From the cell containing the given text, extract its center point as [X, Y] coordinate. 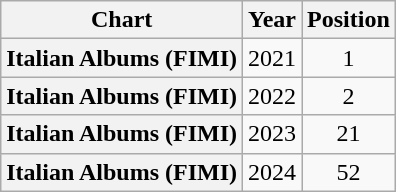
2022 [272, 96]
52 [349, 172]
2023 [272, 134]
Chart [122, 20]
2024 [272, 172]
1 [349, 58]
Position [349, 20]
Year [272, 20]
2021 [272, 58]
2 [349, 96]
21 [349, 134]
